Find where the given text appears and provide that cell's center as [x, y] coordinate. 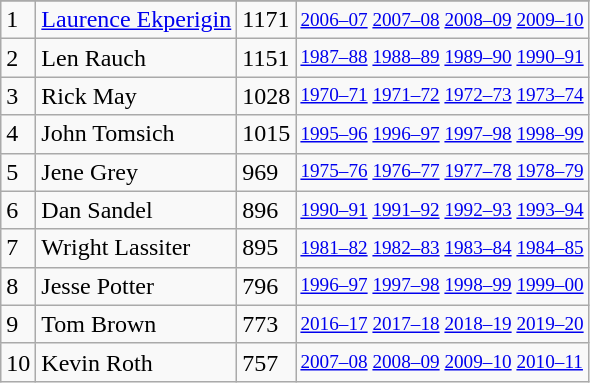
Len Rauch [136, 58]
Kevin Roth [136, 362]
2006–07 2007–08 2008–09 2009–10 [442, 20]
Jene Grey [136, 172]
1975–76 1976–77 1977–78 1978–79 [442, 172]
6 [18, 210]
896 [266, 210]
1151 [266, 58]
757 [266, 362]
Rick May [136, 96]
John Tomsich [136, 134]
1015 [266, 134]
5 [18, 172]
1995–96 1996–97 1997–98 1998–99 [442, 134]
796 [266, 286]
969 [266, 172]
895 [266, 248]
8 [18, 286]
1996–97 1997–98 1998–99 1999–00 [442, 286]
2 [18, 58]
Laurence Ekperigin [136, 20]
Jesse Potter [136, 286]
10 [18, 362]
1990–91 1991–92 1992–93 1993–94 [442, 210]
Dan Sandel [136, 210]
9 [18, 324]
1987–88 1988–89 1989–90 1990–91 [442, 58]
Tom Brown [136, 324]
4 [18, 134]
1 [18, 20]
7 [18, 248]
1981–82 1982–83 1983–84 1984–85 [442, 248]
3 [18, 96]
773 [266, 324]
1028 [266, 96]
2007–08 2008–09 2009–10 2010–11 [442, 362]
Wright Lassiter [136, 248]
2016–17 2017–18 2018–19 2019–20 [442, 324]
1970–71 1971–72 1972–73 1973–74 [442, 96]
1171 [266, 20]
